Find where the given text appears and provide that cell's center as (x, y) coordinate. 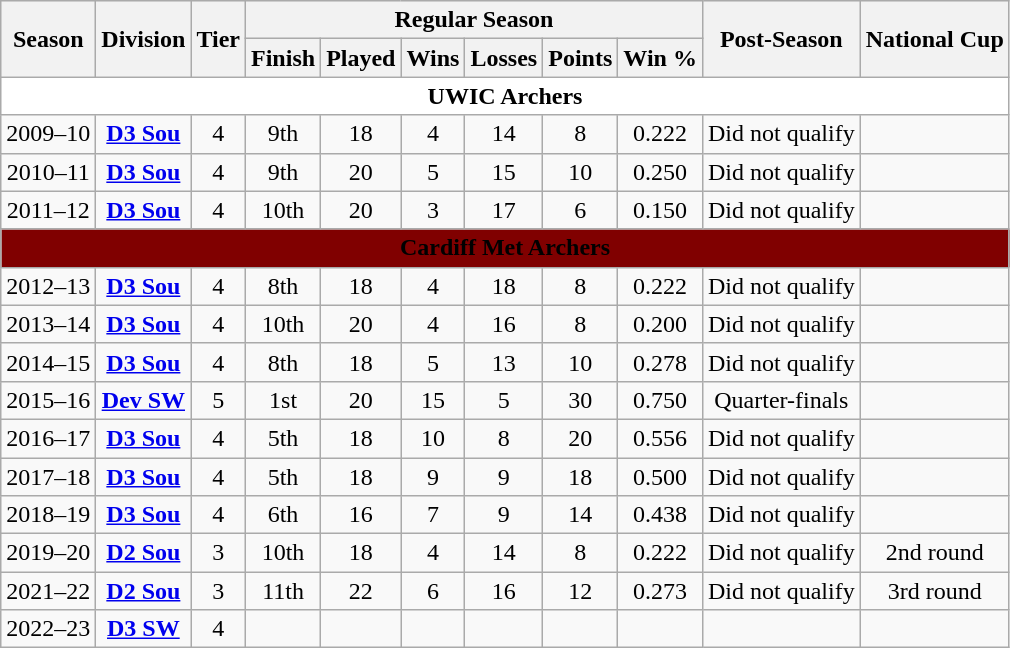
13 (504, 362)
2010–11 (48, 172)
0.750 (660, 400)
Post-Season (781, 39)
2nd round (934, 553)
Wins (433, 58)
Tier (218, 39)
Losses (504, 58)
2022–23 (48, 629)
22 (361, 591)
2017–18 (48, 477)
0.250 (660, 172)
2016–17 (48, 438)
2021–22 (48, 591)
1st (284, 400)
2013–14 (48, 324)
Win % (660, 58)
UWIC Archers (506, 96)
Division (144, 39)
National Cup (934, 39)
17 (504, 210)
6th (284, 515)
Regular Season (474, 20)
Quarter-finals (781, 400)
D3 SW (144, 629)
2019–20 (48, 553)
2014–15 (48, 362)
Season (48, 39)
12 (580, 591)
0.556 (660, 438)
Points (580, 58)
11th (284, 591)
0.278 (660, 362)
0.150 (660, 210)
3rd round (934, 591)
Cardiff Met Archers (506, 248)
7 (433, 515)
2011–12 (48, 210)
0.200 (660, 324)
Dev SW (144, 400)
2009–10 (48, 134)
Played (361, 58)
0.273 (660, 591)
2015–16 (48, 400)
2012–13 (48, 286)
2018–19 (48, 515)
0.500 (660, 477)
30 (580, 400)
Finish (284, 58)
0.438 (660, 515)
